Find where the given text appears and provide that cell's center as (X, Y) coordinate. 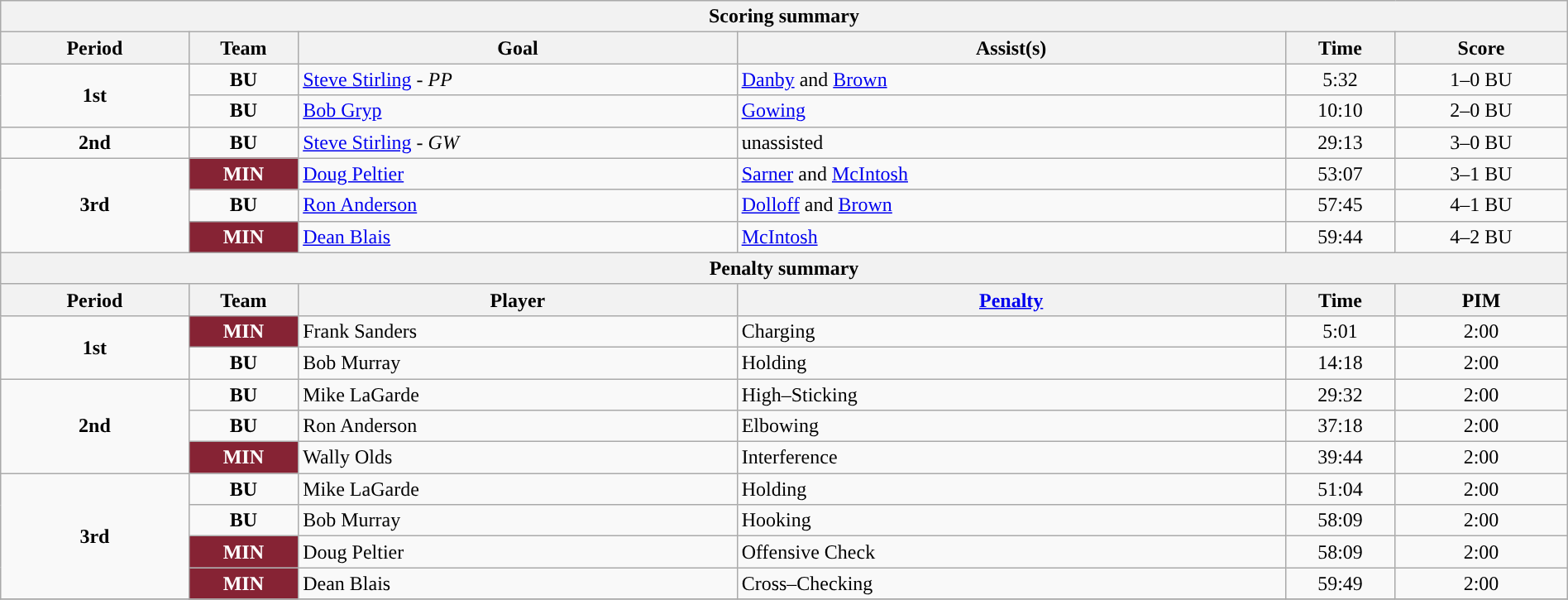
Goal (518, 48)
5:32 (1340, 79)
14:18 (1340, 362)
5:01 (1340, 331)
Dolloff and Brown (1011, 205)
unassisted (1011, 142)
Hooking (1011, 521)
29:32 (1340, 395)
57:45 (1340, 205)
2–0 BU (1481, 111)
Offensive Check (1011, 552)
Frank Sanders (518, 331)
McIntosh (1011, 237)
59:44 (1340, 237)
Steve Stirling - PP (518, 79)
Gowing (1011, 111)
10:10 (1340, 111)
Scoring summary (784, 17)
1–0 BU (1481, 79)
Bob Gryp (518, 111)
3–1 BU (1481, 174)
4–1 BU (1481, 205)
Player (518, 300)
3–0 BU (1481, 142)
Steve Stirling - GW (518, 142)
4–2 BU (1481, 237)
53:07 (1340, 174)
37:18 (1340, 426)
59:49 (1340, 583)
Penalty (1011, 300)
PIM (1481, 300)
51:04 (1340, 489)
High–Sticking (1011, 395)
Elbowing (1011, 426)
Sarner and McIntosh (1011, 174)
Score (1481, 48)
Wally Olds (518, 458)
Penalty summary (784, 268)
Cross–Checking (1011, 583)
39:44 (1340, 458)
29:13 (1340, 142)
Charging (1011, 331)
Danby and Brown (1011, 79)
Assist(s) (1011, 48)
Interference (1011, 458)
